Scan for the cell matching the given text and deliver its [X, Y] coordinate at center. 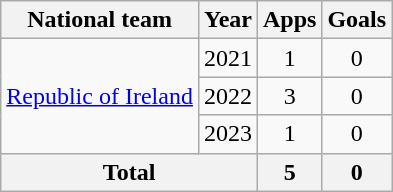
2022 [228, 96]
2023 [228, 134]
5 [289, 172]
3 [289, 96]
National team [100, 20]
Total [130, 172]
2021 [228, 58]
Republic of Ireland [100, 96]
Year [228, 20]
Apps [289, 20]
Goals [357, 20]
